Identify which cell holds the provided text, then report its [x, y] central coordinate. 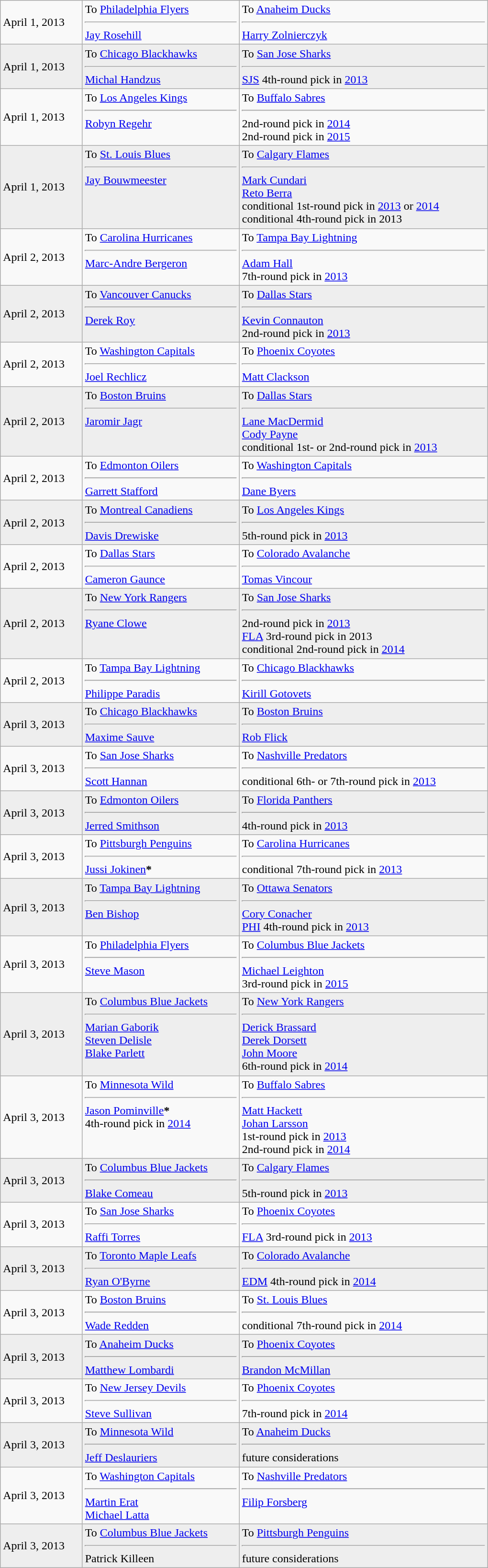
To Colorado AvalancheEDM 4th-round pick in 2014 [364, 1268]
To Colorado AvalancheTomas Vincour [364, 566]
To Tampa Bay LightningBen Bishop [161, 907]
To Ottawa SenatorsCory ConacherPHI 4th-round pick in 2013 [364, 907]
To Chicago BlackhawksMaxime Sauve [161, 725]
To Philadelphia FlyersJay Rosehill [161, 22]
To Calgary FlamesMark CundariReto Berraconditional 1st-round pick in 2013 or 2014conditional 4th-round pick in 2013 [364, 187]
To New Jersey DevilsSteve Sullivan [161, 1400]
To Philadelphia FlyersSteve Mason [161, 964]
To Columbus Blue JacketsMarian GaborikSteven DelisleBlake Parlett [161, 1034]
To Phoenix Coyotes7th-round pick in 2014 [364, 1400]
To Buffalo SabresMatt HackettJohan Larsson1st-round pick in 20132nd-round pick in 2014 [364, 1117]
To Washington CapitalsDane Byers [364, 478]
To Montreal CanadiensDavis Drewiske [161, 522]
To Tampa Bay LightningPhilippe Paradis [161, 681]
To Boston BruinsRob Flick [364, 725]
To Nashville PredatorsFilip Forsberg [364, 1495]
To Carolina HurricanesMarc-Andre Bergeron [161, 257]
To Washington CapitalsMartin EratMichael Latta [161, 1495]
To Pittsburgh Penguinsfuture considerations [364, 1546]
To St. Louis BluesJay Bouwmeester [161, 187]
To Anaheim DucksMatthew Lombardi [161, 1356]
To Minnesota WildJeff Deslauriers [161, 1445]
To Calgary Flames5th-round pick in 2013 [364, 1180]
To Edmonton OilersJerred Smithson [161, 813]
To New York RangersDerick BrassardDerek DorsettJohn Moore6th-round pick in 2014 [364, 1034]
To San Jose Sharks2nd-round pick in 2013FLA 3rd-round pick in 2013conditional 2nd-round pick in 2014 [364, 623]
To Dallas StarsLane MacDermidCody Payneconditional 1st- or 2nd-round pick in 2013 [364, 421]
To St. Louis Bluesconditional 7th-round pick in 2014 [364, 1312]
To Columbus Blue JacketsPatrick Killeen [161, 1546]
To Edmonton OilersGarrett Stafford [161, 478]
To Boston BruinsWade Redden [161, 1312]
To Vancouver CanucksDerek Roy [161, 314]
To Nashville Predatorsconditional 6th- or 7th-round pick in 2013 [364, 769]
To Phoenix CoyotesMatt Clackson [364, 364]
To San Jose SharksScott Hannan [161, 769]
To Phoenix CoyotesFLA 3rd-round pick in 2013 [364, 1224]
To Columbus Blue JacketsBlake Comeau [161, 1180]
To Chicago BlackhawksKirill Gotovets [364, 681]
To Washington CapitalsJoel Rechlicz [161, 364]
To Tampa Bay LightningAdam Hall7th-round pick in 2013 [364, 257]
To Toronto Maple LeafsRyan O'Byrne [161, 1268]
To San Jose SharksRaffi Torres [161, 1224]
To Carolina Hurricanesconditional 7th-round pick in 2013 [364, 857]
To Columbus Blue JacketsMichael Leighton3rd-round pick in 2015 [364, 964]
To Florida Panthers4th-round pick in 2013 [364, 813]
To San Jose SharksSJS 4th-round pick in 2013 [364, 67]
To Dallas StarsCameron Gaunce [161, 566]
To Los Angeles Kings5th-round pick in 2013 [364, 522]
To Pittsburgh PenguinsJussi Jokinen* [161, 857]
To Phoenix CoyotesBrandon McMillan [364, 1356]
To Boston BruinsJaromir Jagr [161, 421]
To Anaheim Ducksfuture considerations [364, 1445]
To Los Angeles KingsRobyn Regehr [161, 117]
To Minnesota WildJason Pominville*4th-round pick in 2014 [161, 1117]
To Dallas StarsKevin Connauton2nd-round pick in 2013 [364, 314]
To New York RangersRyane Clowe [161, 623]
To Chicago BlackhawksMichal Handzus [161, 67]
To Anaheim DucksHarry Zolnierczyk [364, 22]
To Buffalo Sabres2nd-round pick in 20142nd-round pick in 2015 [364, 117]
